Return (x, y) of the center of cell containing provided text 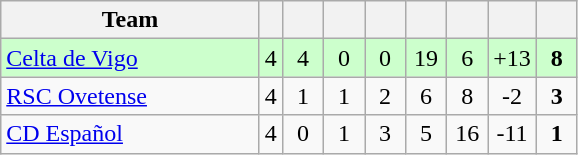
-11 (512, 134)
2 (384, 96)
RSC Ovetense (130, 96)
19 (426, 58)
+13 (512, 58)
5 (426, 134)
16 (468, 134)
Celta de Vigo (130, 58)
Team (130, 20)
CD Español (130, 134)
-2 (512, 96)
